For the text-containing cell, return its midpoint in [x, y] coordinate format. 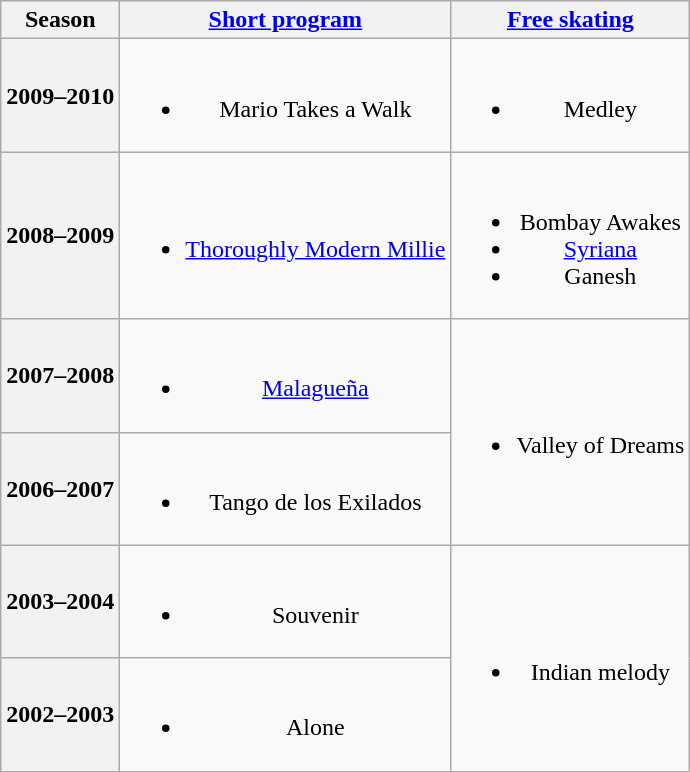
Souvenir [286, 602]
2007–2008 [60, 376]
2006–2007 [60, 488]
Free skating [570, 20]
2002–2003 [60, 714]
Thoroughly Modern Millie [286, 236]
Short program [286, 20]
2009–2010 [60, 96]
Malagueña [286, 376]
Alone [286, 714]
Tango de los Exilados [286, 488]
2003–2004 [60, 602]
Season [60, 20]
2008–2009 [60, 236]
Valley of Dreams [570, 432]
Medley [570, 96]
Bombay Awakes Syriana Ganesh [570, 236]
Indian melody [570, 658]
Mario Takes a Walk [286, 96]
